For the text-containing cell, return its midpoint in (X, Y) coordinate format. 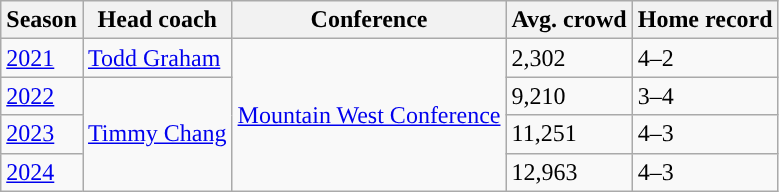
Head coach (157, 20)
2024 (42, 172)
11,251 (569, 134)
Timmy Chang (157, 134)
2022 (42, 96)
2021 (42, 58)
Todd Graham (157, 58)
Avg. crowd (569, 20)
Season (42, 20)
9,210 (569, 96)
Mountain West Conference (369, 115)
2023 (42, 134)
3–4 (705, 96)
12,963 (569, 172)
4–2 (705, 58)
Home record (705, 20)
2,302 (569, 58)
Conference (369, 20)
